Return the [x, y] coordinate for the center point of the cell that contains the specified text.  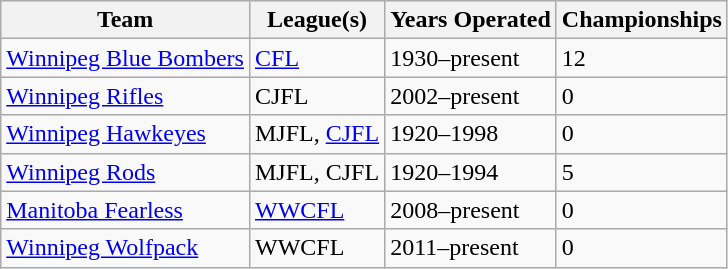
Winnipeg Hawkeyes [126, 134]
CFL [316, 58]
1930–present [471, 58]
CJFL [316, 96]
Winnipeg Blue Bombers [126, 58]
1920–1998 [471, 134]
League(s) [316, 20]
2002–present [471, 96]
1920–1994 [471, 172]
Winnipeg Wolfpack [126, 248]
Winnipeg Rifles [126, 96]
5 [642, 172]
Championships [642, 20]
Team [126, 20]
12 [642, 58]
Manitoba Fearless [126, 210]
Winnipeg Rods [126, 172]
2011–present [471, 248]
2008–present [471, 210]
Years Operated [471, 20]
